Identify which cell holds the provided text, then report its (X, Y) central coordinate. 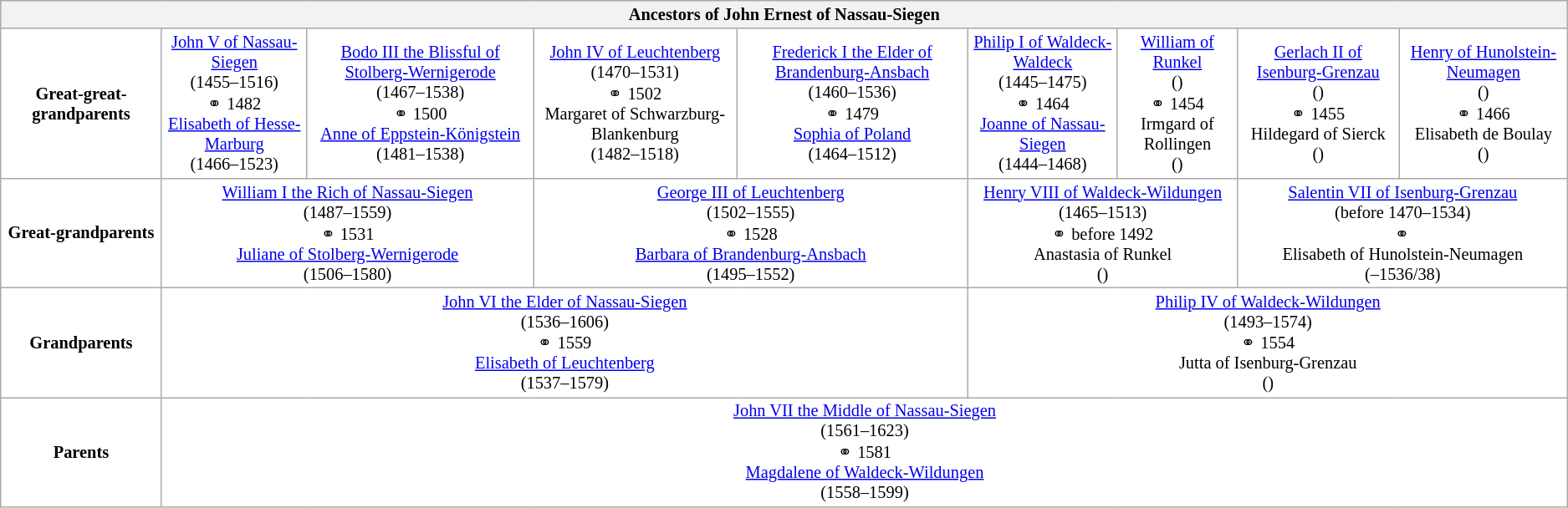
John IV of Leuchtenberg(1470–1531)⚭ 1502Margaret of Schwarzburg-Blankenburg(1482–1518) (636, 104)
William I the Rich of Nassau-Siegen(1487–1559)⚭ 1531Juliane of Stolberg-Wernigerode(1506–1580) (348, 232)
Great-great-grandparents (81, 104)
Parents (81, 451)
Grandparents (81, 343)
Henry VIII of Waldeck-Wildungen(1465–1513)⚭ before 1492Anastasia of Runkel() (1103, 232)
Frederick I the Elder of Brandenburg-Ansbach(1460–1536)⚭ 1479Sophia of Poland(1464–1512) (853, 104)
Great-grandparents (81, 232)
John V of Nassau-Siegen(1455–1516)⚭ 1482Elisabeth of Hesse-Marburg(1466–1523) (234, 104)
Gerlach II of Isenburg-Grenzau()⚭ 1455Hildegard of Sierck() (1318, 104)
Bodo III the Blissful of Stolberg-Wernigerode(1467–1538)⚭ 1500Anne of Eppstein-Königstein(1481–1538) (420, 104)
Philip IV of Waldeck-Wildungen(1493–1574)⚭ 1554Jutta of Isenburg-Grenzau() (1268, 343)
John VII the Middle of Nassau-Siegen(1561–1623)⚭ 1581Magdalene of Waldeck-Wildungen(1558–1599) (865, 451)
John VI the Elder of Nassau-Siegen(1536–1606)⚭ 1559Elisabeth of Leuchtenberg(1537–1579) (564, 343)
Ancestors of John Ernest of Nassau-Siegen (784, 14)
Salentin VII of Isenburg-Grenzau(before 1470–1534)⚭Elisabeth of Hunolstein-Neumagen(–1536/38) (1403, 232)
George III of Leuchtenberg(1502–1555)⚭ 1528Barbara of Brandenburg-Ansbach(1495–1552) (751, 232)
William of Runkel()⚭ 1454Irmgard of Rollingen() (1177, 104)
Henry of Hunolstein-Neumagen()⚭ 1466Elisabeth de Boulay() (1484, 104)
Philip I of Waldeck-Waldeck(1445–1475)⚭ 1464Joanne of Nassau-Siegen(1444–1468) (1043, 104)
